Scan for the cell matching the given text and deliver its [x, y] coordinate at center. 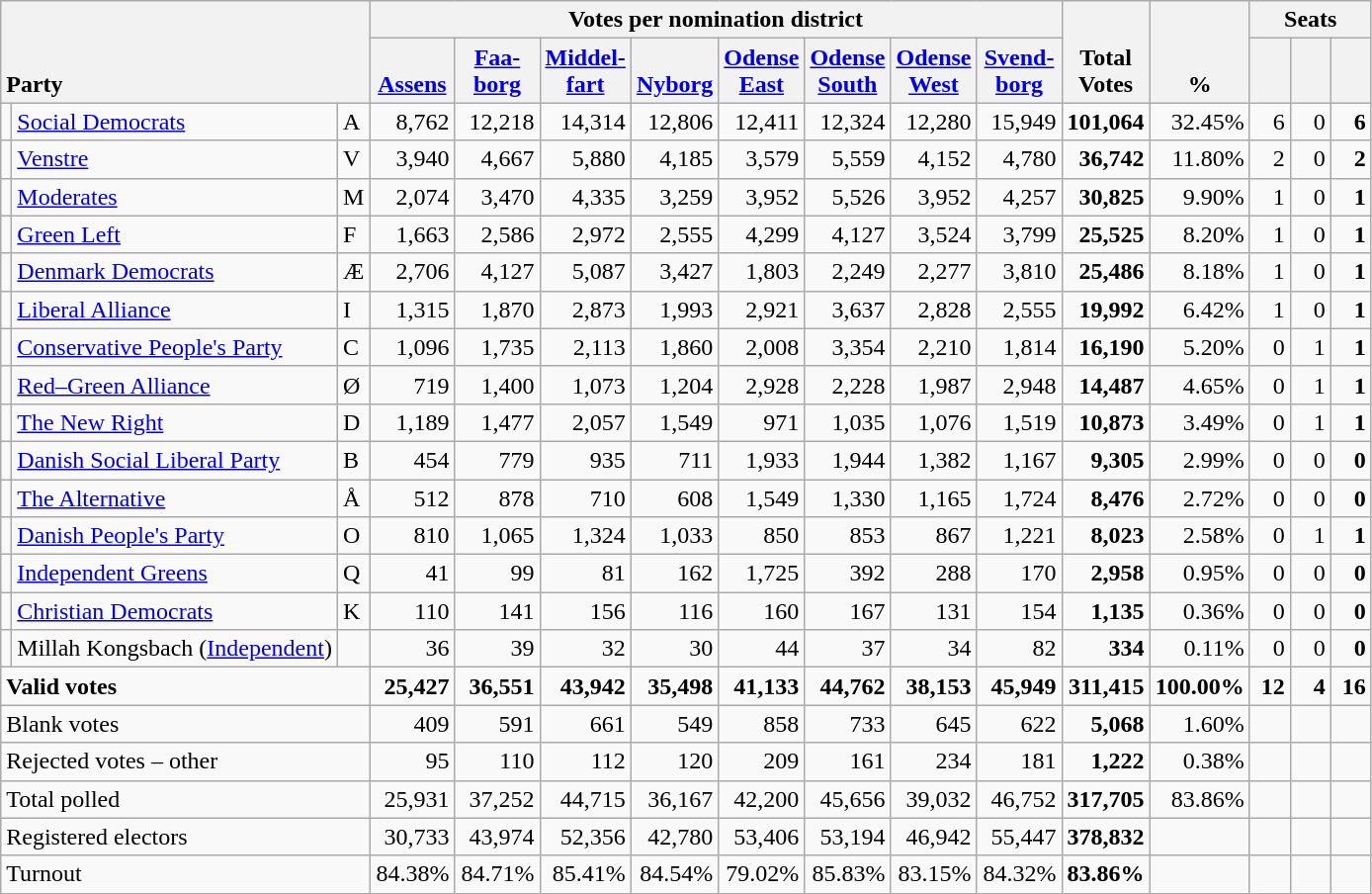
2.72% [1200, 497]
9,305 [1105, 460]
311,415 [1105, 686]
5.20% [1200, 347]
84.38% [412, 874]
116 [674, 611]
1,993 [674, 310]
I [353, 310]
608 [674, 497]
B [353, 460]
Moderates [175, 197]
2,706 [412, 272]
867 [933, 536]
181 [1019, 761]
53,406 [761, 837]
100.00% [1200, 686]
5,559 [848, 159]
2,921 [761, 310]
14,314 [585, 122]
42,780 [674, 837]
1,167 [1019, 460]
Faa- borg [497, 71]
8,476 [1105, 497]
36,167 [674, 799]
661 [585, 724]
4,335 [585, 197]
15,949 [1019, 122]
81 [585, 574]
Turnout [186, 874]
Total polled [186, 799]
5,087 [585, 272]
Seats [1311, 20]
83.15% [933, 874]
131 [933, 611]
1,073 [585, 385]
317,705 [1105, 799]
8.20% [1200, 234]
30 [674, 649]
2,113 [585, 347]
84.32% [1019, 874]
3,637 [848, 310]
1,165 [933, 497]
42,200 [761, 799]
41 [412, 574]
Social Democrats [175, 122]
Party [186, 51]
45,656 [848, 799]
8,023 [1105, 536]
Red–Green Alliance [175, 385]
37,252 [497, 799]
Conservative People's Party [175, 347]
D [353, 422]
3,259 [674, 197]
1,663 [412, 234]
25,525 [1105, 234]
16 [1350, 686]
4,257 [1019, 197]
5,526 [848, 197]
K [353, 611]
Independent Greens [175, 574]
Liberal Alliance [175, 310]
120 [674, 761]
8.18% [1200, 272]
1.60% [1200, 724]
2,958 [1105, 574]
288 [933, 574]
5,880 [585, 159]
853 [848, 536]
37 [848, 649]
1,065 [497, 536]
3,470 [497, 197]
0.36% [1200, 611]
156 [585, 611]
36,551 [497, 686]
Rejected votes – other [186, 761]
2,210 [933, 347]
2,972 [585, 234]
11.80% [1200, 159]
C [353, 347]
3,354 [848, 347]
4,667 [497, 159]
160 [761, 611]
12,324 [848, 122]
46,752 [1019, 799]
3,579 [761, 159]
2.99% [1200, 460]
112 [585, 761]
154 [1019, 611]
Middel- fart [585, 71]
53,194 [848, 837]
3,940 [412, 159]
858 [761, 724]
55,447 [1019, 837]
12,218 [497, 122]
95 [412, 761]
44,762 [848, 686]
Danish Social Liberal Party [175, 460]
Total Votes [1105, 51]
79.02% [761, 874]
12,806 [674, 122]
1,860 [674, 347]
2,928 [761, 385]
2,074 [412, 197]
1,933 [761, 460]
Q [353, 574]
84.71% [497, 874]
549 [674, 724]
810 [412, 536]
46,942 [933, 837]
43,974 [497, 837]
3.49% [1200, 422]
Christian Democrats [175, 611]
8,762 [412, 122]
2,249 [848, 272]
% [1200, 51]
711 [674, 460]
43,942 [585, 686]
779 [497, 460]
935 [585, 460]
378,832 [1105, 837]
0.95% [1200, 574]
2.58% [1200, 536]
1,315 [412, 310]
Svend- borg [1019, 71]
5,068 [1105, 724]
Assens [412, 71]
Votes per nomination district [716, 20]
710 [585, 497]
1,724 [1019, 497]
Green Left [175, 234]
Venstre [175, 159]
85.41% [585, 874]
454 [412, 460]
209 [761, 761]
41,133 [761, 686]
16,190 [1105, 347]
4,780 [1019, 159]
44,715 [585, 799]
0.38% [1200, 761]
1,135 [1105, 611]
1,096 [412, 347]
Æ [353, 272]
2,277 [933, 272]
Registered electors [186, 837]
39 [497, 649]
2,828 [933, 310]
167 [848, 611]
512 [412, 497]
2,008 [761, 347]
25,486 [1105, 272]
392 [848, 574]
170 [1019, 574]
Valid votes [186, 686]
Nyborg [674, 71]
334 [1105, 649]
1,382 [933, 460]
1,330 [848, 497]
25,931 [412, 799]
82 [1019, 649]
0.11% [1200, 649]
99 [497, 574]
32 [585, 649]
Denmark Democrats [175, 272]
44 [761, 649]
2,228 [848, 385]
Blank votes [186, 724]
Ø [353, 385]
850 [761, 536]
1,519 [1019, 422]
9.90% [1200, 197]
1,221 [1019, 536]
719 [412, 385]
Danish People's Party [175, 536]
39,032 [933, 799]
161 [848, 761]
1,735 [497, 347]
1,324 [585, 536]
32.45% [1200, 122]
3,427 [674, 272]
1,725 [761, 574]
622 [1019, 724]
1,814 [1019, 347]
2,057 [585, 422]
3,524 [933, 234]
12,280 [933, 122]
25,427 [412, 686]
4,299 [761, 234]
52,356 [585, 837]
6.42% [1200, 310]
1,076 [933, 422]
84.54% [674, 874]
O [353, 536]
162 [674, 574]
F [353, 234]
Millah Kongsbach (Independent) [175, 649]
1,222 [1105, 761]
409 [412, 724]
12 [1269, 686]
A [353, 122]
1,477 [497, 422]
35,498 [674, 686]
85.83% [848, 874]
3,810 [1019, 272]
Å [353, 497]
36,742 [1105, 159]
4,185 [674, 159]
101,064 [1105, 122]
2,586 [497, 234]
M [353, 197]
733 [848, 724]
645 [933, 724]
4,152 [933, 159]
V [353, 159]
234 [933, 761]
45,949 [1019, 686]
1,033 [674, 536]
The Alternative [175, 497]
The New Right [175, 422]
12,411 [761, 122]
Odense East [761, 71]
10,873 [1105, 422]
1,204 [674, 385]
2,873 [585, 310]
878 [497, 497]
3,799 [1019, 234]
1,035 [848, 422]
1,944 [848, 460]
34 [933, 649]
1,987 [933, 385]
1,803 [761, 272]
1,870 [497, 310]
30,733 [412, 837]
38,153 [933, 686]
30,825 [1105, 197]
36 [412, 649]
Odense South [848, 71]
971 [761, 422]
4.65% [1200, 385]
591 [497, 724]
19,992 [1105, 310]
2,948 [1019, 385]
14,487 [1105, 385]
1,189 [412, 422]
4 [1311, 686]
141 [497, 611]
Odense West [933, 71]
1,400 [497, 385]
